Extract the [x, y] coordinate from the center of the cell holding the provided text.  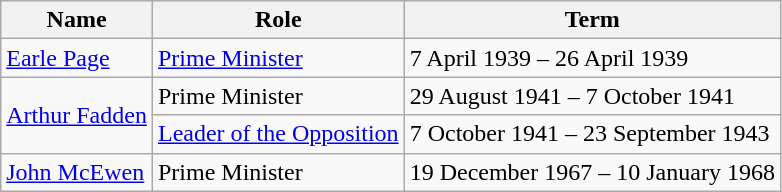
19 December 1967 – 10 January 1968 [592, 172]
Earle Page [77, 58]
Leader of the Opposition [278, 134]
7 April 1939 – 26 April 1939 [592, 58]
Role [278, 20]
Name [77, 20]
Term [592, 20]
John McEwen [77, 172]
29 August 1941 – 7 October 1941 [592, 96]
Arthur Fadden [77, 115]
7 October 1941 – 23 September 1943 [592, 134]
